Return [X, Y] of the center of cell containing provided text 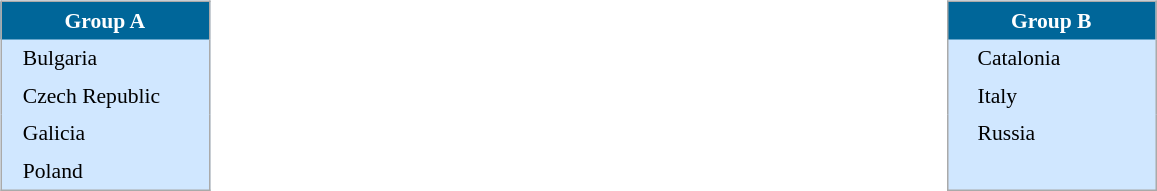
Czech Republic [113, 96]
Italy [1064, 96]
Group B [1051, 20]
Catalonia [1064, 59]
Galicia [113, 133]
Russia [1064, 133]
Bulgaria [113, 59]
Group A [104, 20]
Poland [113, 171]
